Pinpoint the cell where the given text exists, returning its (X, Y) midpoint coordinate. 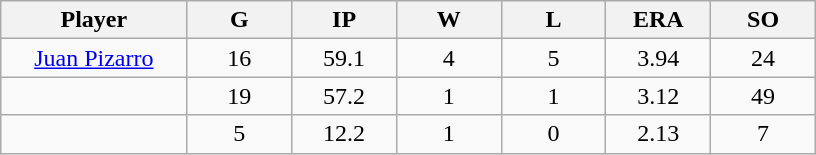
16 (240, 58)
Player (94, 20)
IP (344, 20)
Juan Pizarro (94, 58)
W (448, 20)
3.94 (658, 58)
SO (764, 20)
59.1 (344, 58)
7 (764, 134)
24 (764, 58)
ERA (658, 20)
57.2 (344, 96)
19 (240, 96)
0 (554, 134)
L (554, 20)
3.12 (658, 96)
12.2 (344, 134)
49 (764, 96)
2.13 (658, 134)
4 (448, 58)
G (240, 20)
